Extract the (x, y) coordinate from the center of the cell holding the provided text.  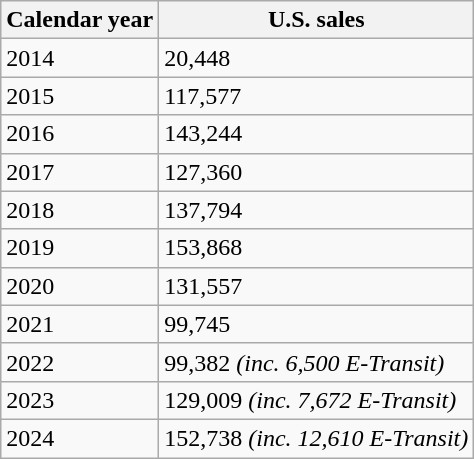
20,448 (316, 58)
2024 (80, 438)
127,360 (316, 172)
2017 (80, 172)
Calendar year (80, 20)
2018 (80, 210)
2023 (80, 400)
117,577 (316, 96)
2019 (80, 248)
2022 (80, 362)
137,794 (316, 210)
2021 (80, 324)
131,557 (316, 286)
143,244 (316, 134)
2020 (80, 286)
153,868 (316, 248)
2015 (80, 96)
99,382 (inc. 6,500 E-Transit) (316, 362)
2014 (80, 58)
2016 (80, 134)
99,745 (316, 324)
U.S. sales (316, 20)
129,009 (inc. 7,672 E-Transit) (316, 400)
152,738 (inc. 12,610 E-Transit) (316, 438)
